Identify which cell holds the provided text, then report its (x, y) central coordinate. 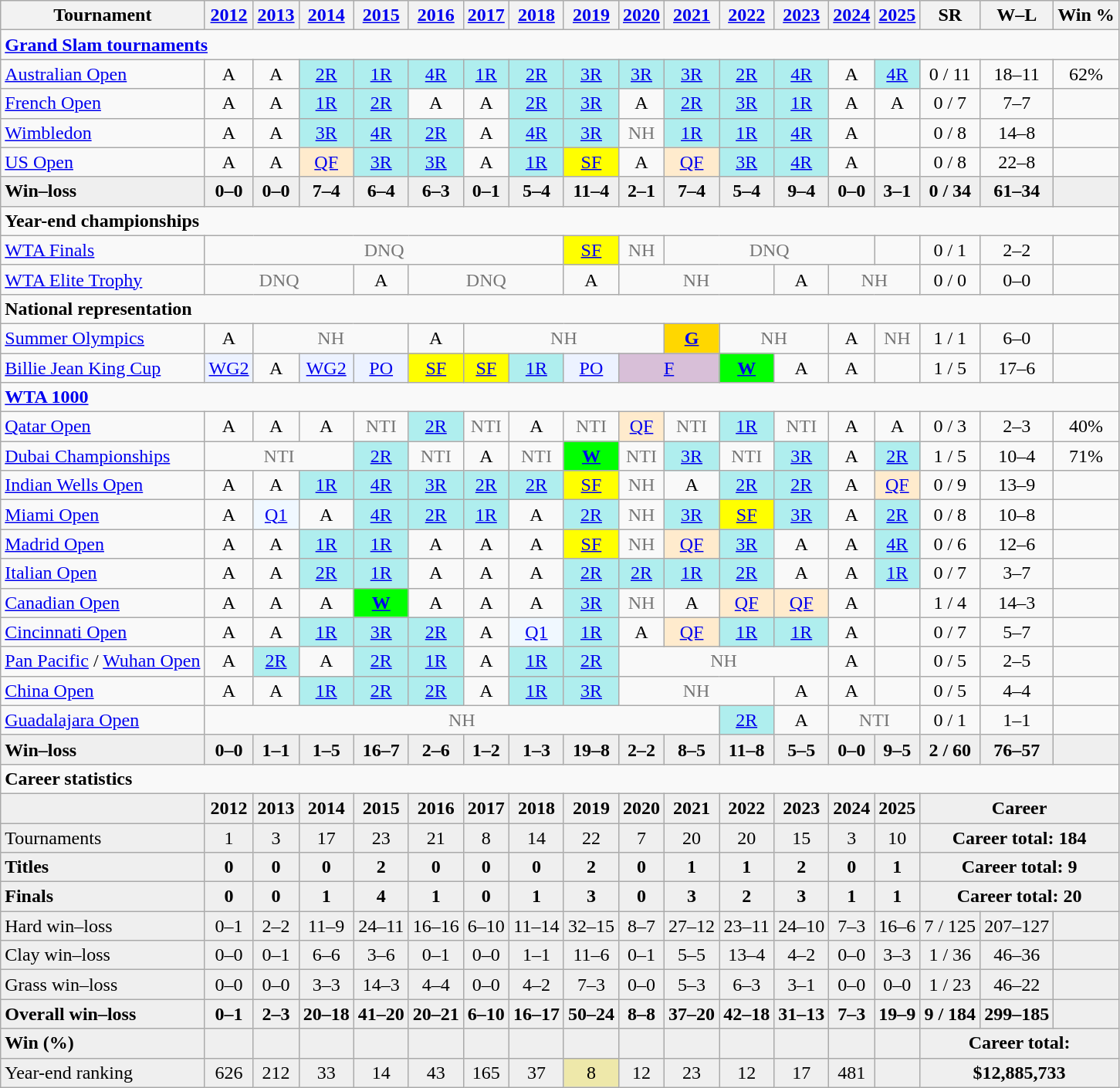
10 (897, 837)
0 / 6 (950, 544)
8–7 (641, 926)
Year-end ranking (103, 1073)
$12,885,733 (1019, 1073)
Year-end championships (560, 221)
37–20 (692, 1014)
19–9 (897, 1014)
0 / 0 (950, 279)
46–36 (1017, 955)
12–6 (1017, 544)
WTA 1000 (560, 397)
16–16 (435, 926)
20–21 (435, 1014)
Billie Jean King Cup (103, 368)
Tournament (103, 15)
6–4 (381, 191)
46–22 (1017, 985)
481 (852, 1073)
Career total: 184 (1019, 837)
Italian Open (103, 573)
33 (326, 1073)
Win % (1087, 15)
Career total: 20 (1019, 897)
10–8 (1017, 515)
0 / 3 (950, 427)
11–14 (536, 926)
Tournaments (103, 837)
8–5 (692, 749)
7–7 (1017, 103)
Finals (103, 897)
Win (%) (103, 1043)
SR (950, 15)
Pan Pacific / Wuhan Open (103, 661)
2–6 (435, 749)
6–0 (1017, 338)
50–24 (591, 1014)
China Open (103, 691)
18–11 (1017, 74)
40% (1087, 427)
Cincinnati Open (103, 632)
37 (536, 1073)
15 (801, 837)
5–3 (692, 985)
10–4 (1017, 456)
24–10 (801, 926)
1 / 1 (950, 338)
Qatar Open (103, 427)
3–6 (381, 955)
Career total: 9 (1019, 867)
23–11 (747, 926)
42–18 (747, 1014)
20–18 (326, 1014)
43 (435, 1073)
13–9 (1017, 485)
7 (641, 837)
7 / 125 (950, 926)
16–7 (381, 749)
11–4 (591, 191)
G (692, 338)
5–7 (1017, 632)
9 / 184 (950, 1014)
Guadalajara Open (103, 720)
9–4 (801, 191)
0 / 11 (950, 74)
Grass win–loss (103, 985)
9–5 (897, 749)
Summer Olympics (103, 338)
32–15 (591, 926)
17–6 (1017, 368)
0 / 34 (950, 191)
2–1 (641, 191)
Career statistics (560, 779)
21 (435, 837)
61–34 (1017, 191)
6–6 (326, 955)
41–20 (381, 1014)
299–185 (1017, 1014)
4 (381, 897)
Hard win–loss (103, 926)
626 (228, 1073)
11–9 (326, 926)
62% (1087, 74)
31–13 (801, 1014)
207–127 (1017, 926)
Career (1019, 808)
Grand Slam tournaments (560, 45)
Canadian Open (103, 603)
11–8 (747, 749)
1 / 36 (950, 955)
165 (486, 1073)
2 / 60 (950, 749)
Dubai Championships (103, 456)
19–8 (591, 749)
W–L (1017, 15)
WTA Elite Trophy (103, 279)
71% (1087, 456)
11–6 (591, 955)
Australian Open (103, 74)
22 (591, 837)
8–8 (641, 1014)
French Open (103, 103)
16–17 (536, 1014)
27–12 (692, 926)
22–8 (1017, 162)
F (668, 368)
Wimbledon (103, 133)
1 / 23 (950, 985)
212 (276, 1073)
US Open (103, 162)
1–2 (486, 749)
Indian Wells Open (103, 485)
Overall win–loss (103, 1014)
1–5 (326, 749)
Miami Open (103, 515)
National representation (560, 309)
Clay win–loss (103, 955)
1 / 4 (950, 603)
Titles (103, 867)
2–5 (1017, 661)
3–7 (1017, 573)
14–8 (1017, 133)
Career total: (1019, 1043)
0 / 9 (950, 485)
1–3 (536, 749)
13–4 (747, 955)
24–11 (381, 926)
WTA Finals (103, 250)
Madrid Open (103, 544)
16–6 (897, 926)
76–57 (1017, 749)
